Search for the cell housing the specified text and yield its [x, y] center coordinate. 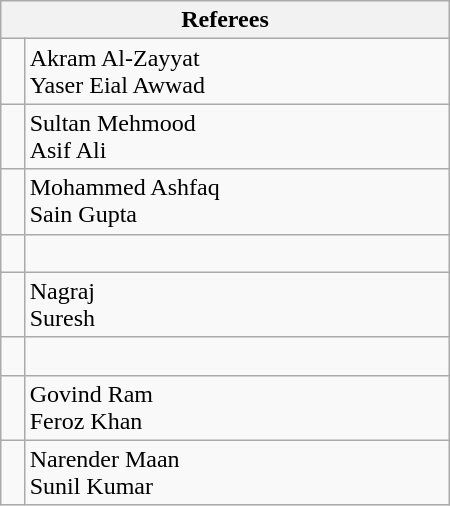
Referees [225, 20]
Narender Maan Sunil Kumar [236, 472]
Akram Al-ZayyatYaser Eial Awwad [236, 72]
Govind Ram Feroz Khan [236, 408]
Nagraj Suresh [236, 304]
Mohammed Ashfaq Sain Gupta [236, 202]
Sultan MehmoodAsif Ali [236, 136]
